Output the (X, Y) coordinate of the center of the cell containing the given text.  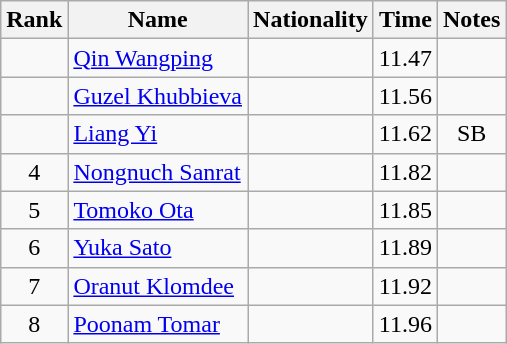
Oranut Klomdee (158, 286)
11.85 (405, 210)
11.47 (405, 58)
11.56 (405, 96)
Qin Wangping (158, 58)
7 (34, 286)
Yuka Sato (158, 248)
Guzel Khubbieva (158, 96)
11.82 (405, 172)
11.92 (405, 286)
SB (471, 134)
Tomoko Ota (158, 210)
11.62 (405, 134)
Nationality (311, 20)
Poonam Tomar (158, 324)
8 (34, 324)
6 (34, 248)
Rank (34, 20)
Notes (471, 20)
5 (34, 210)
Nongnuch Sanrat (158, 172)
4 (34, 172)
Time (405, 20)
11.96 (405, 324)
Liang Yi (158, 134)
11.89 (405, 248)
Name (158, 20)
